Extract the [x, y] coordinate from the center of the cell holding the provided text.  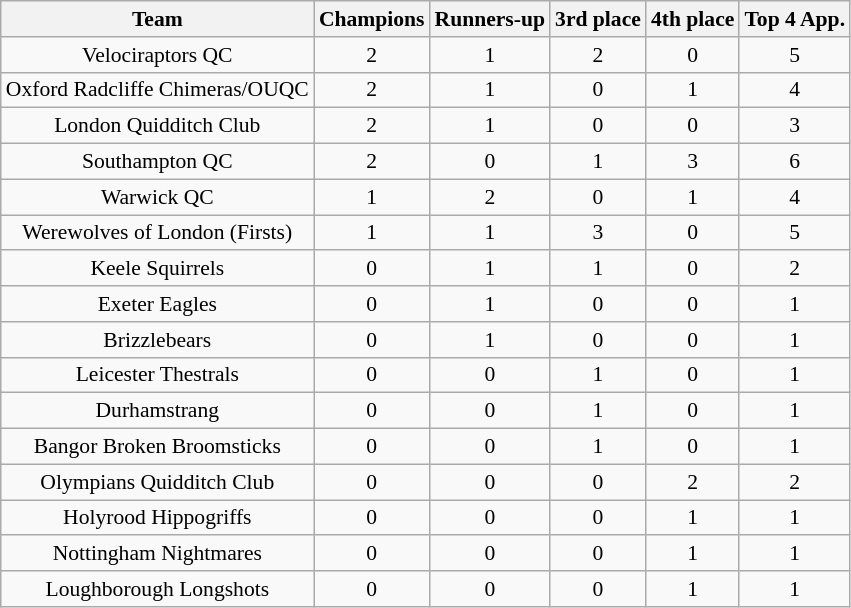
Bangor Broken Broomsticks [158, 447]
Leicester Thestrals [158, 375]
Nottingham Nightmares [158, 554]
Champions [372, 19]
Holyrood Hippogriffs [158, 518]
London Quidditch Club [158, 126]
Runners-up [490, 19]
Warwick QC [158, 197]
Loughborough Longshots [158, 589]
3rd place [598, 19]
Oxford Radcliffe Chimeras/OUQC [158, 90]
Exeter Eagles [158, 304]
Southampton QC [158, 162]
Team [158, 19]
Velociraptors QC [158, 55]
Top 4 App. [794, 19]
4th place [692, 19]
Olympians Quidditch Club [158, 482]
Durhamstrang [158, 411]
Werewolves of London (Firsts) [158, 233]
Brizzlebears [158, 340]
6 [794, 162]
Keele Squirrels [158, 269]
